For the text-containing cell, return its midpoint in (X, Y) coordinate format. 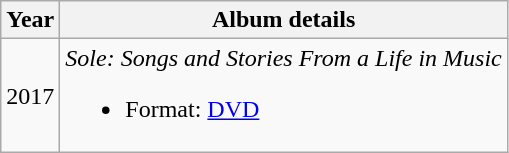
Sole: Songs and Stories From a Life in MusicFormat: DVD (284, 96)
Year (30, 20)
2017 (30, 96)
Album details (284, 20)
